Return (x, y) of the center of cell containing provided text 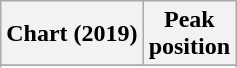
Peakposition (189, 34)
Chart (2019) (72, 34)
